From the cell containing the given text, extract its center point as (x, y) coordinate. 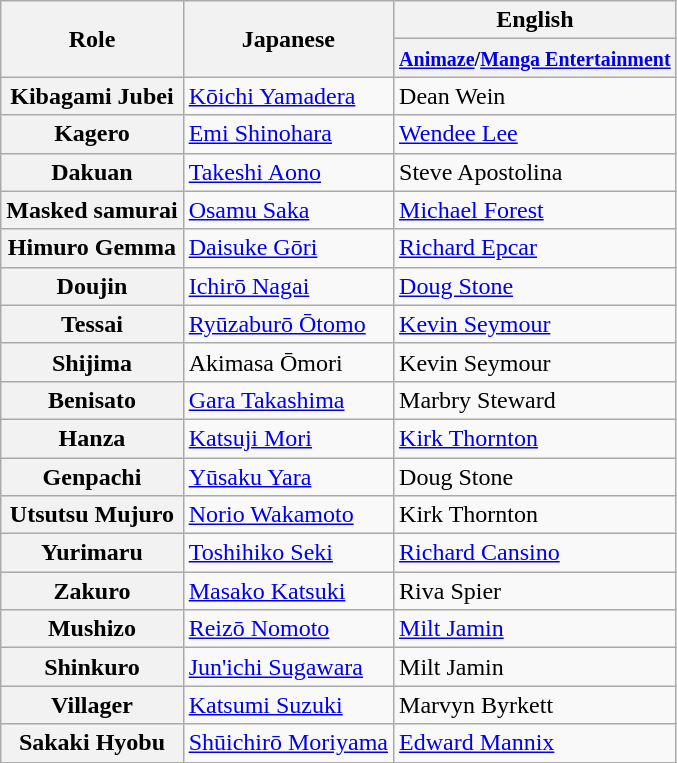
Masako Katsuki (288, 591)
Edward Mannix (536, 743)
Role (92, 39)
Zakuro (92, 591)
Villager (92, 705)
Emi Shinohara (288, 134)
Utsutsu Mujuro (92, 515)
Marvyn Byrkett (536, 705)
Yurimaru (92, 553)
English (536, 20)
Animaze/Manga Entertainment (536, 58)
Doujin (92, 286)
Kōichi Yamadera (288, 96)
Kagero (92, 134)
Katsuji Mori (288, 438)
Reizō Nomoto (288, 629)
Mushizo (92, 629)
Dakuan (92, 172)
Norio Wakamoto (288, 515)
Kibagami Jubei (92, 96)
Sakaki Hyobu (92, 743)
Benisato (92, 400)
Richard Epcar (536, 248)
Tessai (92, 324)
Ryūzaburō Ōtomo (288, 324)
Dean Wein (536, 96)
Riva Spier (536, 591)
Ichirō Nagai (288, 286)
Hanza (92, 438)
Jun'ichi Sugawara (288, 667)
Himuro Gemma (92, 248)
Wendee Lee (536, 134)
Daisuke Gōri (288, 248)
Japanese (288, 39)
Marbry Steward (536, 400)
Steve Apostolina (536, 172)
Katsumi Suzuki (288, 705)
Osamu Saka (288, 210)
Gara Takashima (288, 400)
Genpachi (92, 477)
Takeshi Aono (288, 172)
Akimasa Ōmori (288, 362)
Shijima (92, 362)
Michael Forest (536, 210)
Masked samurai (92, 210)
Shinkuro (92, 667)
Toshihiko Seki (288, 553)
Richard Cansino (536, 553)
Yūsaku Yara (288, 477)
Shūichirō Moriyama (288, 743)
